Locate the cell with the specified text and output its [X, Y] center coordinate. 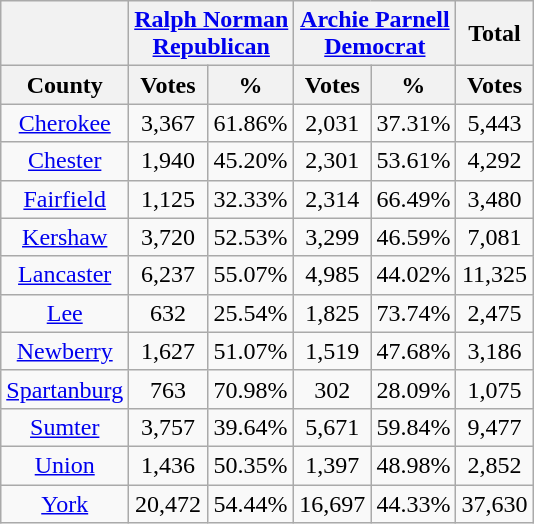
4,985 [332, 275]
1,825 [332, 313]
3,186 [494, 351]
50.35% [250, 465]
52.53% [250, 237]
Lancaster [65, 275]
70.98% [250, 389]
51.07% [250, 351]
Newberry [65, 351]
Kershaw [65, 237]
2,031 [332, 123]
3,299 [332, 237]
6,237 [168, 275]
1,125 [168, 199]
5,443 [494, 123]
3,720 [168, 237]
County [65, 85]
59.84% [414, 427]
Chester [65, 161]
44.33% [414, 503]
37,630 [494, 503]
3,367 [168, 123]
53.61% [414, 161]
4,292 [494, 161]
1,075 [494, 389]
Sumter [65, 427]
Spartanburg [65, 389]
1,940 [168, 161]
37.31% [414, 123]
54.44% [250, 503]
763 [168, 389]
11,325 [494, 275]
1,436 [168, 465]
Archie ParnellDemocrat [375, 34]
Fairfield [65, 199]
48.98% [414, 465]
47.68% [414, 351]
Ralph NormanRepublican [212, 34]
Cherokee [65, 123]
61.86% [250, 123]
Union [65, 465]
44.02% [414, 275]
66.49% [414, 199]
Lee [65, 313]
3,480 [494, 199]
39.64% [250, 427]
3,757 [168, 427]
32.33% [250, 199]
9,477 [494, 427]
55.07% [250, 275]
5,671 [332, 427]
28.09% [414, 389]
1,627 [168, 351]
2,301 [332, 161]
20,472 [168, 503]
2,475 [494, 313]
46.59% [414, 237]
302 [332, 389]
York [65, 503]
7,081 [494, 237]
632 [168, 313]
1,519 [332, 351]
2,314 [332, 199]
25.54% [250, 313]
45.20% [250, 161]
2,852 [494, 465]
73.74% [414, 313]
Total [494, 34]
1,397 [332, 465]
16,697 [332, 503]
